Determine the [x, y] coordinate at the center of the cell enclosing the given text.  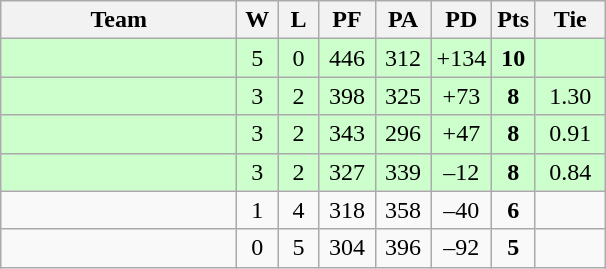
+134 [462, 58]
0.91 [570, 134]
10 [514, 58]
304 [347, 248]
446 [347, 58]
296 [403, 134]
327 [347, 172]
339 [403, 172]
325 [403, 96]
W [258, 20]
Team [119, 20]
PF [347, 20]
1.30 [570, 96]
–12 [462, 172]
0.84 [570, 172]
6 [514, 210]
L [298, 20]
Tie [570, 20]
358 [403, 210]
396 [403, 248]
343 [347, 134]
4 [298, 210]
Pts [514, 20]
–40 [462, 210]
312 [403, 58]
PA [403, 20]
318 [347, 210]
398 [347, 96]
–92 [462, 248]
+73 [462, 96]
1 [258, 210]
+47 [462, 134]
PD [462, 20]
